Find where the given text appears and provide that cell's center as (x, y) coordinate. 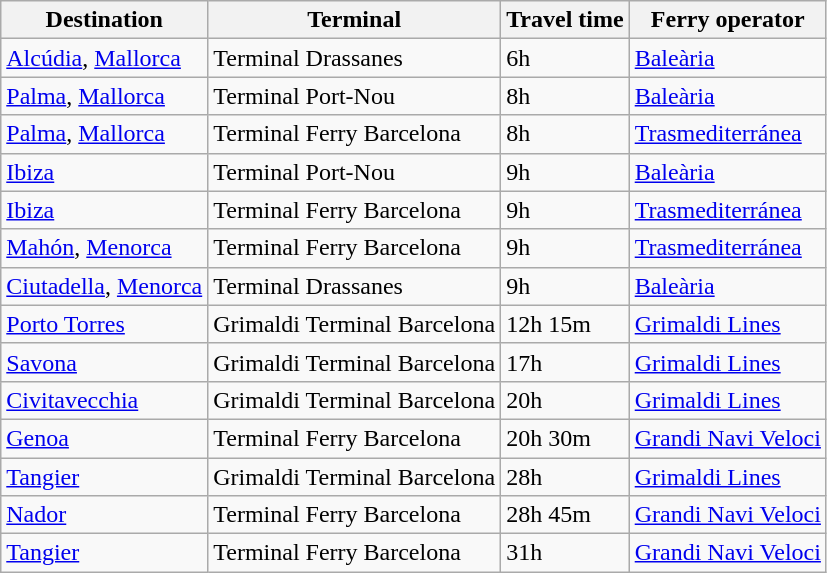
Civitavecchia (104, 400)
Ferry operator (728, 20)
Alcúdia, Mallorca (104, 58)
28h (566, 477)
Terminal (354, 20)
28h 45m (566, 515)
31h (566, 553)
Savona (104, 362)
Travel time (566, 20)
20h 30m (566, 438)
Ciutadella, Menorca (104, 286)
Porto Torres (104, 324)
20h (566, 400)
Genoa (104, 438)
12h 15m (566, 324)
Destination (104, 20)
6h (566, 58)
17h (566, 362)
Mahón, Menorca (104, 248)
Nador (104, 515)
